Scan for the cell matching the given text and deliver its (X, Y) coordinate at center. 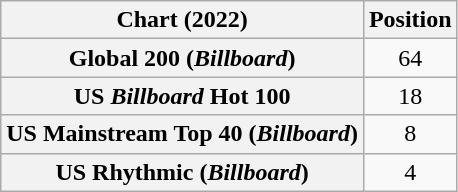
US Mainstream Top 40 (Billboard) (182, 134)
18 (410, 96)
8 (410, 134)
Position (410, 20)
US Rhythmic (Billboard) (182, 172)
64 (410, 58)
Chart (2022) (182, 20)
4 (410, 172)
Global 200 (Billboard) (182, 58)
US Billboard Hot 100 (182, 96)
